For the text-containing cell, return its midpoint in [x, y] coordinate format. 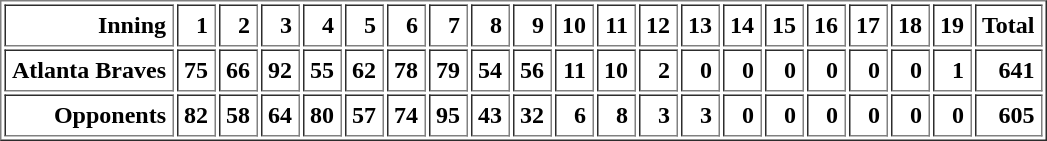
18 [910, 25]
32 [532, 115]
7 [448, 25]
Opponents [88, 115]
79 [448, 71]
4 [322, 25]
58 [238, 115]
80 [322, 115]
82 [196, 115]
57 [364, 115]
54 [490, 71]
55 [322, 71]
64 [280, 115]
78 [406, 71]
75 [196, 71]
16 [826, 25]
43 [490, 115]
56 [532, 71]
17 [868, 25]
Atlanta Braves [88, 71]
62 [364, 71]
92 [280, 71]
74 [406, 115]
13 [700, 25]
95 [448, 115]
14 [742, 25]
15 [784, 25]
Inning [88, 25]
Total [1008, 25]
641 [1008, 71]
19 [952, 25]
9 [532, 25]
5 [364, 25]
605 [1008, 115]
66 [238, 71]
12 [658, 25]
